Locate the cell with the specified text and output its (X, Y) center coordinate. 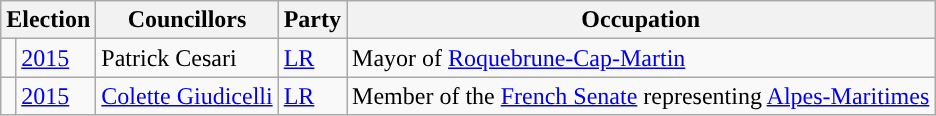
Councillors (187, 20)
Patrick Cesari (187, 58)
Election (48, 20)
Party (312, 20)
Mayor of Roquebrune-Cap-Martin (641, 58)
Occupation (641, 20)
Colette Giudicelli (187, 96)
Member of the French Senate representing Alpes-Maritimes (641, 96)
